Identify which cell holds the provided text, then report its [X, Y] central coordinate. 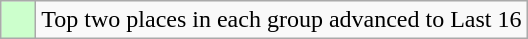
Top two places in each group advanced to Last 16 [282, 20]
